Capture the cell that displays the provided text and extract its (x, y) central coordinate. 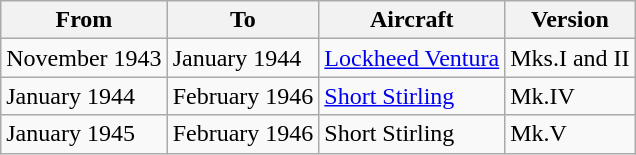
Mks.I and II (570, 58)
From (84, 20)
Mk.IV (570, 96)
Version (570, 20)
November 1943 (84, 58)
Aircraft (412, 20)
To (243, 20)
Mk.V (570, 134)
January 1945 (84, 134)
Lockheed Ventura (412, 58)
